Search for the cell housing the specified text and yield its (X, Y) center coordinate. 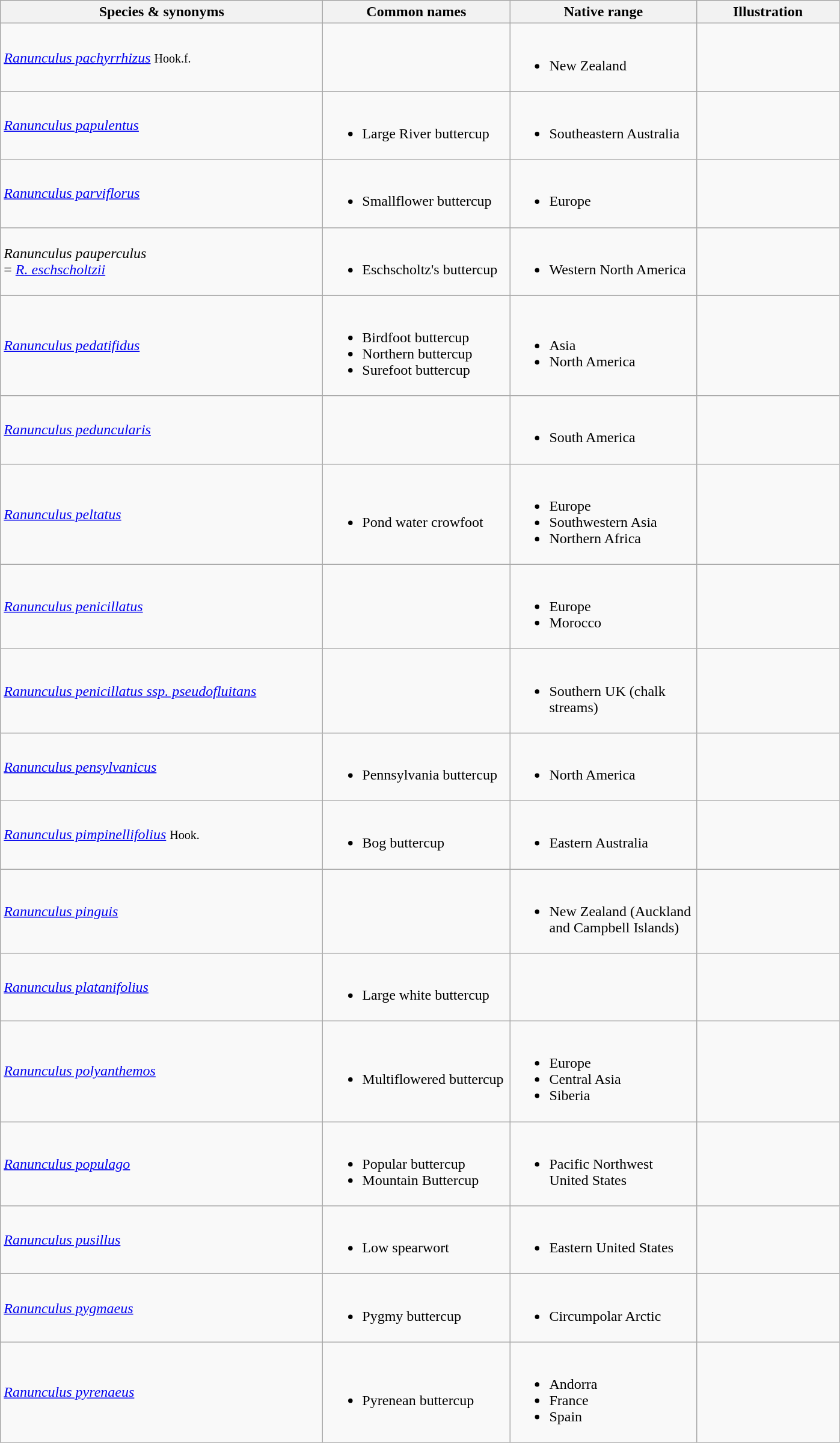
Europe (604, 194)
AndorraFranceSpain (604, 1392)
Ranunculus parviflorus (162, 194)
Ranunculus pimpinellifolius Hook. (162, 835)
Large white buttercup (416, 988)
Pennsylvania buttercup (416, 766)
Pond water crowfoot (416, 514)
New Zealand (Auckland and Campbell Islands) (604, 911)
Ranunculus penicillatus (162, 606)
Large River buttercup (416, 125)
North America (604, 766)
Ranunculus pusillus (162, 1240)
Western North America (604, 261)
Pygmy buttercup (416, 1308)
Ranunculus penicillatus ssp. pseudofluitans (162, 691)
Ranunculus pauperculus = R. eschscholtzii (162, 261)
Circumpolar Arctic (604, 1308)
Ranunculus pygmaeus (162, 1308)
South America (604, 429)
EuropeMorocco (604, 606)
Eastern Australia (604, 835)
Species & synonyms (162, 12)
Common names (416, 12)
EuropeCentral AsiaSiberia (604, 1072)
New Zealand (604, 58)
Popular buttercupMountain Buttercup (416, 1164)
Ranunculus peltatus (162, 514)
Ranunculus platanifolius (162, 988)
Ranunculus pinguis (162, 911)
AsiaNorth America (604, 345)
Ranunculus pachyrrhizus Hook.f. (162, 58)
Southern UK (chalk streams) (604, 691)
Southeastern Australia (604, 125)
Ranunculus populago (162, 1164)
Pyrenean buttercup (416, 1392)
Low spearwort (416, 1240)
Bog buttercup (416, 835)
Eschscholtz's buttercup (416, 261)
Ranunculus pensylvanicus (162, 766)
Multiflowered buttercup (416, 1072)
Ranunculus pedatifidus (162, 345)
Native range (604, 12)
Birdfoot buttercupNorthern buttercupSurefoot buttercup (416, 345)
Ranunculus polyanthemos (162, 1072)
Ranunculus peduncularis (162, 429)
Ranunculus papulentus (162, 125)
EuropeSouthwestern AsiaNorthern Africa (604, 514)
Eastern United States (604, 1240)
Smallflower buttercup (416, 194)
Pacific Northwest United States (604, 1164)
Ranunculus pyrenaeus (162, 1392)
Illustration (768, 12)
